Pinpoint the cell where the given text exists, returning its (x, y) midpoint coordinate. 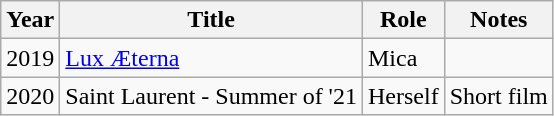
2020 (30, 96)
Short film (498, 96)
Mica (403, 58)
Role (403, 20)
Title (212, 20)
Notes (498, 20)
Year (30, 20)
Herself (403, 96)
2019 (30, 58)
Lux Æterna (212, 58)
Saint Laurent - Summer of '21 (212, 96)
